Determine the [X, Y] coordinate at the center of the cell enclosing the given text.  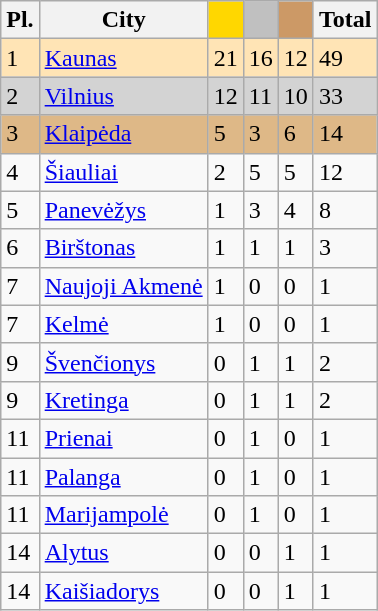
Prienai [124, 438]
Vilnius [124, 96]
Naujoji Akmenė [124, 286]
Pl. [20, 20]
10 [296, 96]
Total [345, 20]
Kaunas [124, 58]
Švenčionys [124, 362]
Kretinga [124, 400]
Šiauliai [124, 172]
49 [345, 58]
Palanga [124, 477]
8 [345, 210]
Alytus [124, 553]
Klaipėda [124, 134]
Birštonas [124, 248]
Panevėžys [124, 210]
City [124, 20]
16 [260, 58]
Kelmė [124, 324]
21 [226, 58]
Kaišiadorys [124, 591]
Marijampolė [124, 515]
33 [345, 96]
